Provide the (X, Y) coordinate of the cell's center where the given text is located.  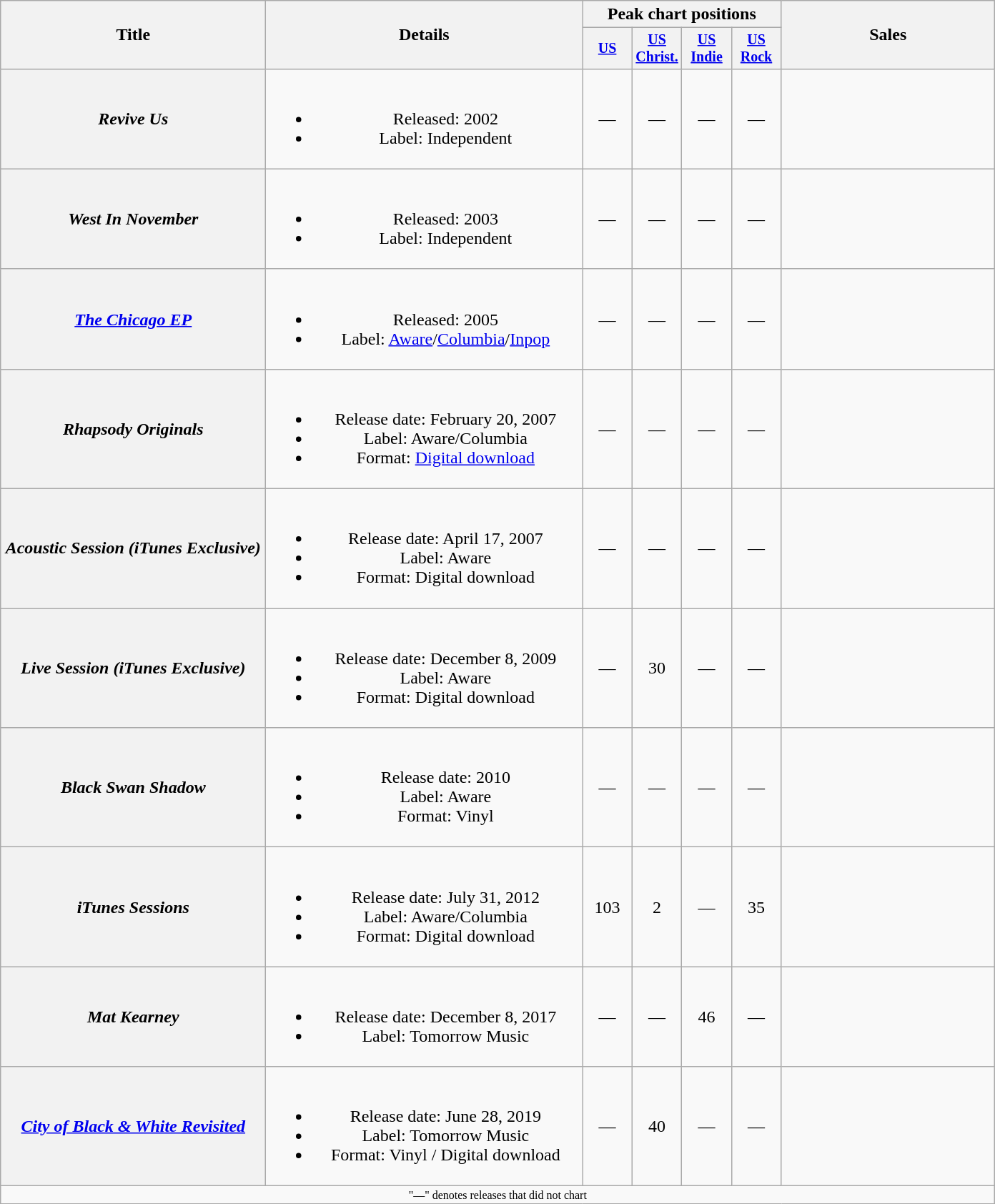
Sales (888, 35)
The Chicago EP (133, 319)
46 (706, 1017)
Release date: June 28, 2019Label: Tomorrow MusicFormat: Vinyl / Digital download (425, 1127)
Release date: February 20, 2007Label: Aware/ColumbiaFormat: Digital download (425, 429)
US Christ. (656, 49)
Mat Kearney (133, 1017)
Revive Us (133, 119)
Acoustic Session (iTunes Exclusive) (133, 549)
Release date: July 31, 2012Label: Aware/ColumbiaFormat: Digital download (425, 907)
Details (425, 35)
Black Swan Shadow (133, 788)
30 (656, 668)
40 (656, 1127)
103 (608, 907)
Live Session (iTunes Exclusive) (133, 668)
35 (756, 907)
Release date: 2010Label: AwareFormat: Vinyl (425, 788)
US Rock (756, 49)
"—" denotes releases that did not chart (497, 1195)
Release date: December 8, 2009Label: AwareFormat: Digital download (425, 668)
Released: 2002Label: Independent (425, 119)
City of Black & White Revisited (133, 1127)
Release date: April 17, 2007Label: AwareFormat: Digital download (425, 549)
Rhapsody Originals (133, 429)
Peak chart positions (682, 14)
2 (656, 907)
Title (133, 35)
Release date: December 8, 2017Label: Tomorrow Music (425, 1017)
Released: 2005Label: Aware/Columbia/Inpop (425, 319)
US (608, 49)
West In November (133, 219)
iTunes Sessions (133, 907)
USIndie (706, 49)
Released: 2003Label: Independent (425, 219)
